Output the (x, y) coordinate of the center of the cell containing the given text.  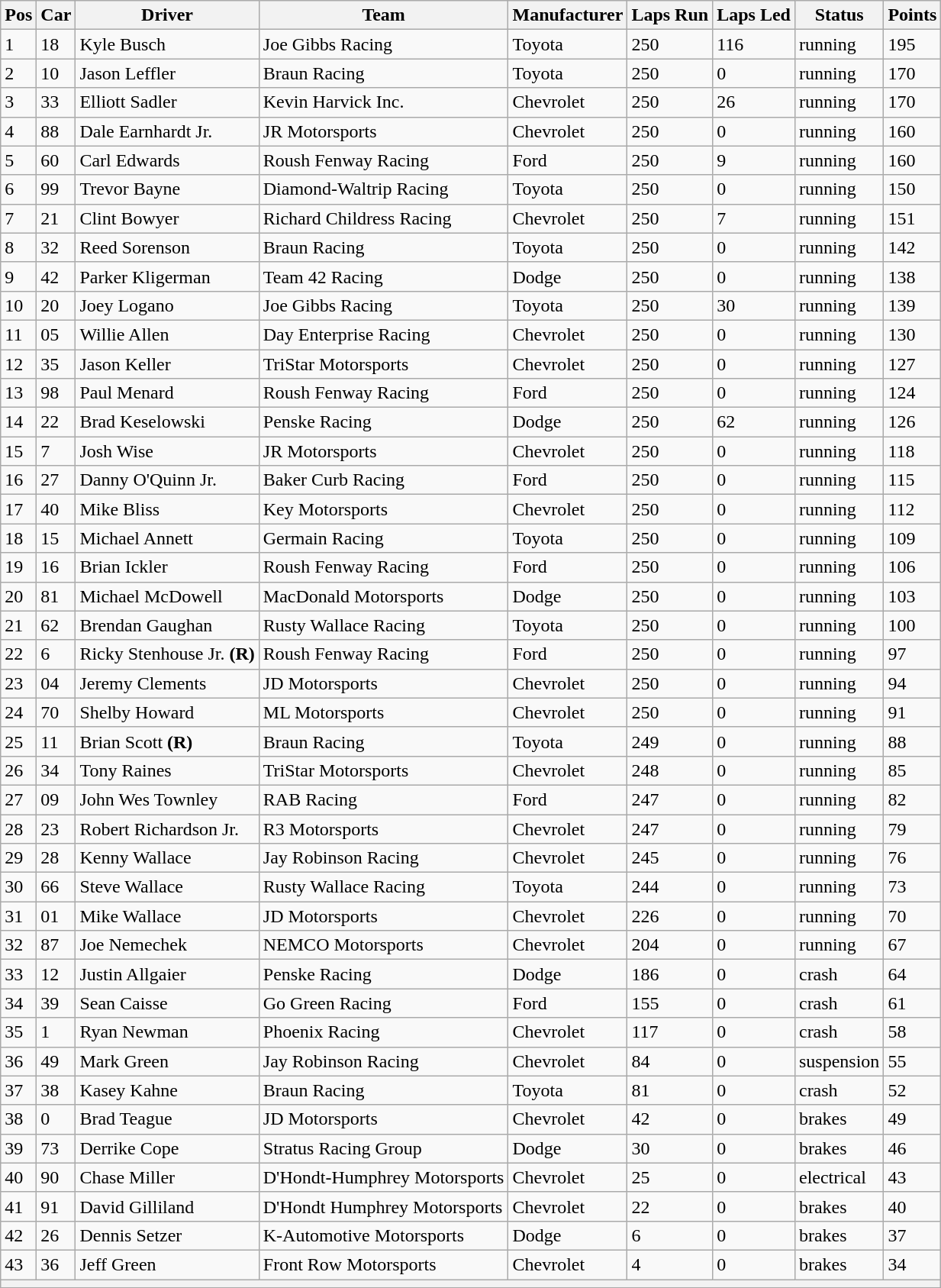
66 (56, 887)
Willie Allen (167, 334)
24 (18, 712)
Brad Keselowski (167, 422)
Robert Richardson Jr. (167, 828)
Brian Scott (R) (167, 741)
52 (913, 1090)
126 (913, 422)
Jeff Green (167, 1264)
Driver (167, 15)
Kenny Wallace (167, 858)
RAB Racing (383, 799)
58 (913, 1032)
195 (913, 44)
Michael McDowell (167, 596)
41 (18, 1206)
Elliott Sadler (167, 102)
19 (18, 567)
60 (56, 160)
Dennis Setzer (167, 1235)
Chase Miller (167, 1177)
Steve Wallace (167, 887)
Jeremy Clements (167, 683)
100 (913, 625)
Derrike Cope (167, 1148)
90 (56, 1177)
K-Automotive Motorsports (383, 1235)
Diamond-Waltrip Racing (383, 189)
Brendan Gaughan (167, 625)
245 (670, 858)
248 (670, 770)
Dale Earnhardt Jr. (167, 131)
ML Motorsports (383, 712)
5 (18, 160)
Mike Wallace (167, 916)
Pos (18, 15)
138 (913, 276)
Kevin Harvick Inc. (383, 102)
155 (670, 1003)
85 (913, 770)
Ryan Newman (167, 1032)
8 (18, 247)
3 (18, 102)
103 (913, 596)
97 (913, 654)
Carl Edwards (167, 160)
Josh Wise (167, 451)
Richard Childress Racing (383, 218)
117 (670, 1032)
Tony Raines (167, 770)
Mark Green (167, 1061)
suspension (839, 1061)
118 (913, 451)
Jason Keller (167, 364)
244 (670, 887)
Manufacturer (568, 15)
Michael Annett (167, 538)
Trevor Bayne (167, 189)
249 (670, 741)
204 (670, 945)
Points (913, 15)
Sean Caisse (167, 1003)
Germain Racing (383, 538)
64 (913, 974)
Team (383, 15)
116 (754, 44)
05 (56, 334)
Laps Run (670, 15)
82 (913, 799)
142 (913, 247)
Kasey Kahne (167, 1090)
01 (56, 916)
Kyle Busch (167, 44)
46 (913, 1148)
electrical (839, 1177)
Front Row Motorsports (383, 1264)
67 (913, 945)
Go Green Racing (383, 1003)
D'Hondt Humphrey Motorsports (383, 1206)
31 (18, 916)
Car (56, 15)
Shelby Howard (167, 712)
115 (913, 480)
R3 Motorsports (383, 828)
Day Enterprise Racing (383, 334)
87 (56, 945)
Joe Nemechek (167, 945)
Paul Menard (167, 393)
99 (56, 189)
106 (913, 567)
109 (913, 538)
Team 42 Racing (383, 276)
76 (913, 858)
Reed Sorenson (167, 247)
David Gilliland (167, 1206)
D'Hondt-Humphrey Motorsports (383, 1177)
09 (56, 799)
04 (56, 683)
NEMCO Motorsports (383, 945)
Ricky Stenhouse Jr. (R) (167, 654)
2 (18, 73)
Mike Bliss (167, 509)
Justin Allgaier (167, 974)
13 (18, 393)
Laps Led (754, 15)
151 (913, 218)
Parker Kligerman (167, 276)
Joey Logano (167, 305)
Key Motorsports (383, 509)
55 (913, 1061)
127 (913, 364)
61 (913, 1003)
Jason Leffler (167, 73)
Phoenix Racing (383, 1032)
Brad Teague (167, 1119)
98 (56, 393)
94 (913, 683)
Danny O'Quinn Jr. (167, 480)
Clint Bowyer (167, 218)
130 (913, 334)
112 (913, 509)
186 (670, 974)
John Wes Townley (167, 799)
Brian Ickler (167, 567)
150 (913, 189)
Stratus Racing Group (383, 1148)
84 (670, 1061)
124 (913, 393)
Baker Curb Racing (383, 480)
14 (18, 422)
79 (913, 828)
139 (913, 305)
29 (18, 858)
17 (18, 509)
226 (670, 916)
Status (839, 15)
MacDonald Motorsports (383, 596)
